Find where the given text appears and provide that cell's center as (X, Y) coordinate. 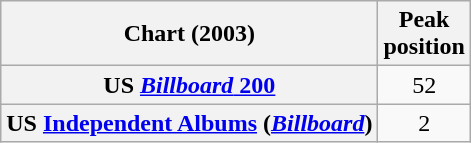
Peak position (424, 34)
52 (424, 85)
2 (424, 123)
US Independent Albums (Billboard) (190, 123)
Chart (2003) (190, 34)
US Billboard 200 (190, 85)
